Search for the cell housing the specified text and yield its (X, Y) center coordinate. 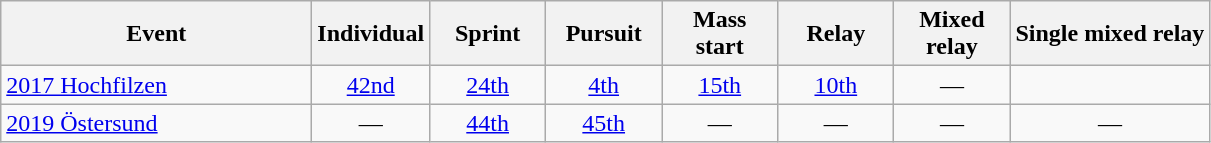
10th (836, 85)
4th (604, 85)
2017 Hochfilzen (156, 85)
Mixed relay (952, 34)
42nd (371, 85)
2019 Östersund (156, 123)
Event (156, 34)
Mass start (720, 34)
Single mixed relay (1110, 34)
44th (488, 123)
Sprint (488, 34)
15th (720, 85)
24th (488, 85)
Individual (371, 34)
45th (604, 123)
Pursuit (604, 34)
Relay (836, 34)
